From the cell containing the given text, extract its center point as [X, Y] coordinate. 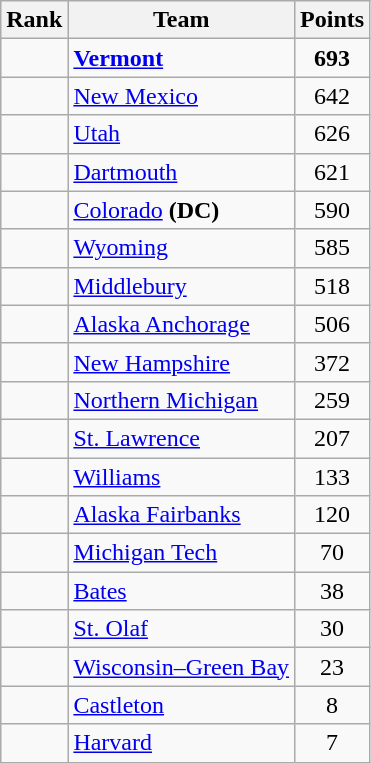
Points [332, 20]
Middlebury [182, 286]
372 [332, 362]
259 [332, 400]
Castleton [182, 705]
693 [332, 58]
590 [332, 210]
Michigan Tech [182, 553]
38 [332, 591]
30 [332, 629]
207 [332, 438]
St. Lawrence [182, 438]
7 [332, 743]
Bates [182, 591]
St. Olaf [182, 629]
8 [332, 705]
Wyoming [182, 248]
518 [332, 286]
585 [332, 248]
Rank [34, 20]
70 [332, 553]
Northern Michigan [182, 400]
Williams [182, 477]
Wisconsin–Green Bay [182, 667]
506 [332, 324]
120 [332, 515]
Alaska Anchorage [182, 324]
Vermont [182, 58]
New Hampshire [182, 362]
621 [332, 172]
626 [332, 134]
Team [182, 20]
Dartmouth [182, 172]
Utah [182, 134]
Colorado (DC) [182, 210]
23 [332, 667]
133 [332, 477]
New Mexico [182, 96]
642 [332, 96]
Harvard [182, 743]
Alaska Fairbanks [182, 515]
